Locate the cell with the specified text and output its [x, y] center coordinate. 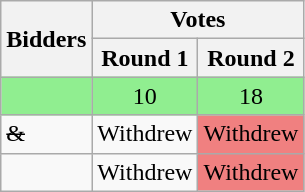
18 [251, 96]
Bidders [46, 39]
Votes [198, 20]
& [46, 134]
10 [145, 96]
Round 1 [145, 58]
Round 2 [251, 58]
